Identify which cell holds the provided text, then report its [X, Y] central coordinate. 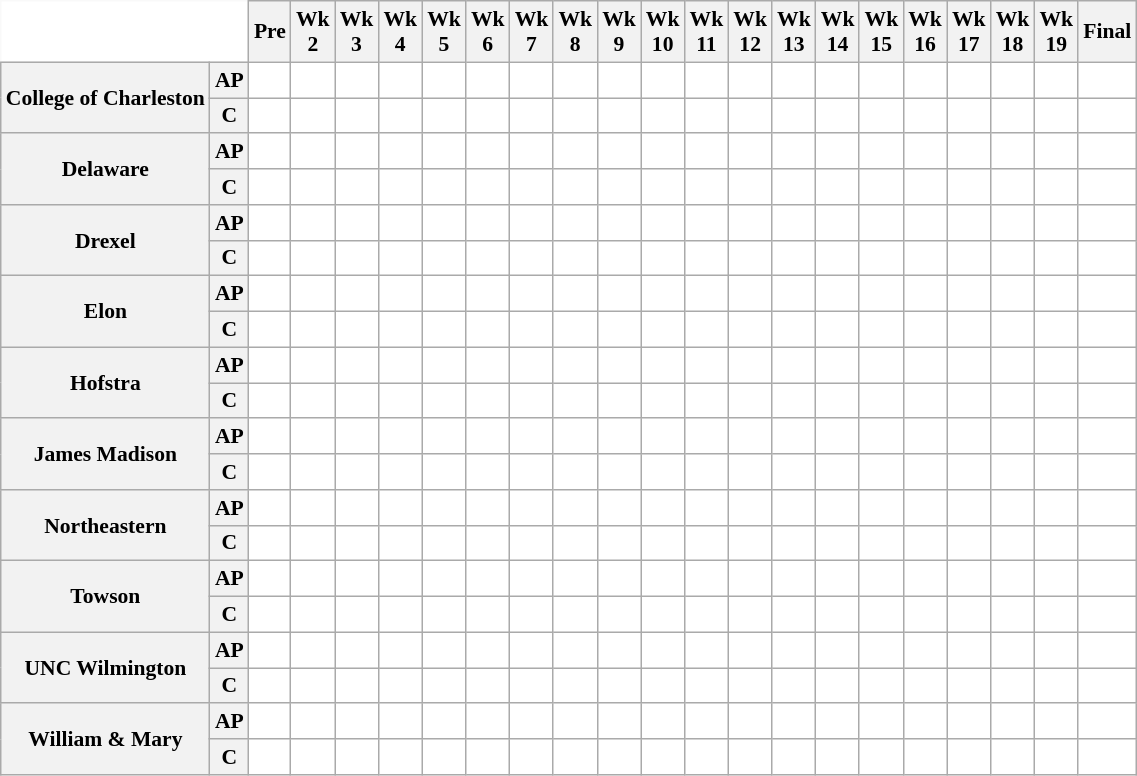
James Madison [106, 454]
Wk7 [532, 32]
Wk8 [575, 32]
Wk4 [400, 32]
Final [1107, 32]
Wk16 [925, 32]
Pre [270, 32]
Wk12 [750, 32]
Hofstra [106, 382]
Wk14 [838, 32]
Delaware [106, 170]
Wk15 [881, 32]
Wk5 [444, 32]
Wk3 [357, 32]
Elon [106, 312]
Drexel [106, 240]
UNC Wilmington [106, 668]
Wk2 [313, 32]
Northeastern [106, 526]
Wk6 [488, 32]
Wk18 [1013, 32]
Towson [106, 596]
Wk11 [707, 32]
Wk9 [619, 32]
William & Mary [106, 740]
Wk13 [794, 32]
College of Charleston [106, 98]
Wk17 [969, 32]
Wk19 [1056, 32]
Wk10 [663, 32]
